Locate the cell with the specified text and output its [x, y] center coordinate. 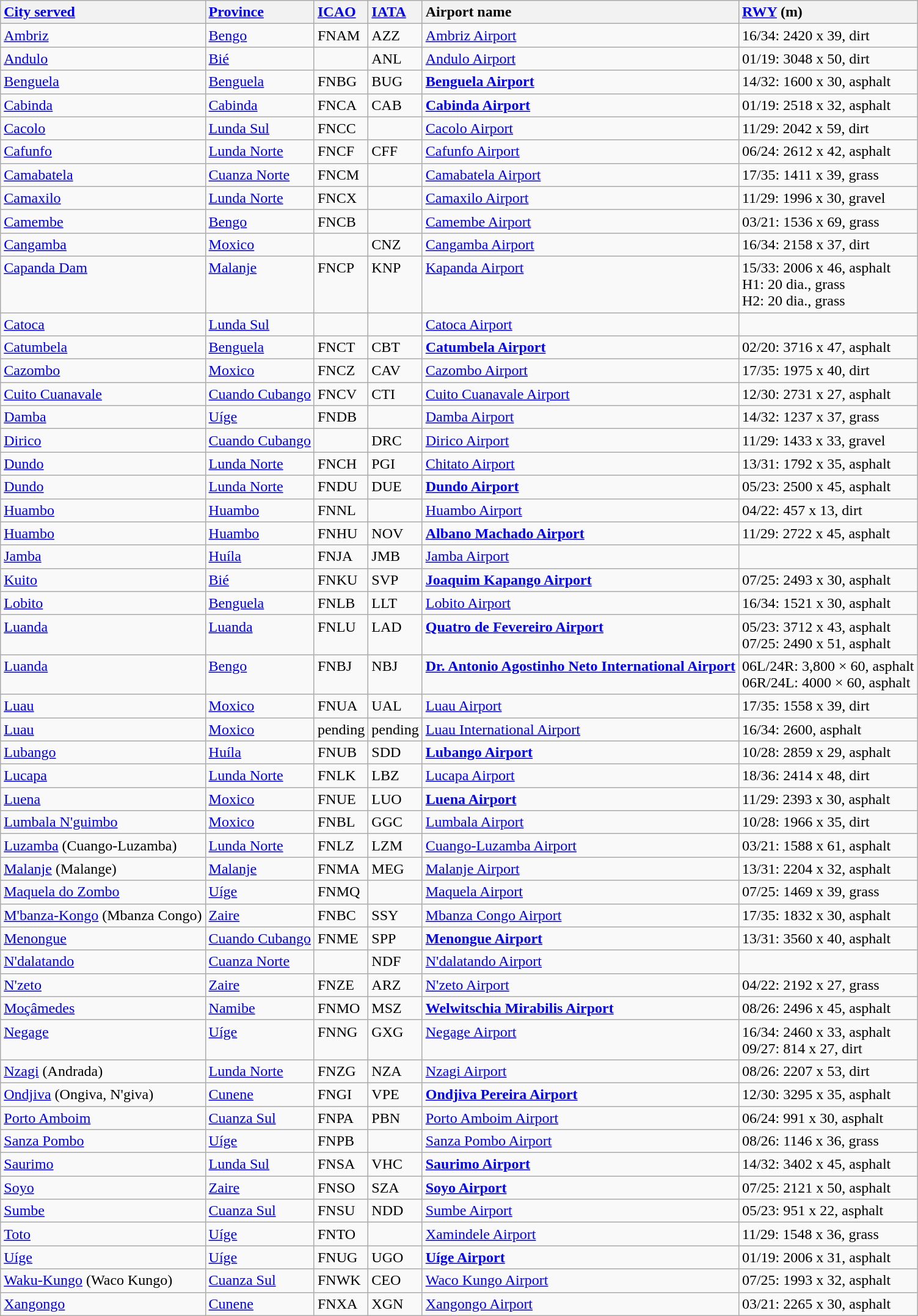
11/29: 2722 x 45, asphalt [828, 533]
FNCH [341, 464]
Kuito [103, 580]
Camaxilo Airport [580, 198]
DRC [395, 440]
Namibe [260, 1008]
16/34: 2158 x 37, dirt [828, 244]
FNUG [341, 1257]
Mbanza Congo Airport [580, 915]
Porto Amboim [103, 1117]
FNBG [341, 82]
FNCM [341, 175]
Lobito Airport [580, 603]
FNME [341, 938]
Maquela Airport [580, 892]
M'banza-Kongo (Mbanza Congo) [103, 915]
17/35: 1975 x 40, dirt [828, 371]
Porto Amboim Airport [580, 1117]
04/22: 457 x 13, dirt [828, 510]
FNNL [341, 510]
FNDB [341, 417]
FNMA [341, 869]
Camembe Airport [580, 221]
FNTO [341, 1234]
07/25: 2121 x 50, asphalt [828, 1188]
11/29: 2393 x 30, asphalt [828, 799]
AZZ [395, 35]
13/31: 3560 x 40, asphalt [828, 938]
Welwitschia Mirabilis Airport [580, 1008]
Lucapa Airport [580, 776]
Dr. Antonio Agostinho Neto International Airport [580, 674]
Lumbala N'guimbo [103, 822]
NDD [395, 1211]
17/35: 1558 x 39, dirt [828, 706]
CBT [395, 348]
Malanje Airport [580, 869]
Negage [103, 1040]
17/35: 1832 x 30, asphalt [828, 915]
Ambriz [103, 35]
FNLB [341, 603]
03/21: 1588 x 61, asphalt [828, 846]
FNAM [341, 35]
10/28: 2859 x 29, asphalt [828, 753]
FNCF [341, 152]
Cacolo Airport [580, 128]
16/34: 2420 x 39, dirt [828, 35]
BUG [395, 82]
FNBC [341, 915]
MEG [395, 869]
LUO [395, 799]
14/32: 1237 x 37, grass [828, 417]
Catumbela [103, 348]
07/25: 1993 x 32, asphalt [828, 1281]
Xamindele Airport [580, 1234]
Cazombo Airport [580, 371]
15/33: 2006 x 46, asphaltH1: 20 dia., grassH2: 20 dia., grass [828, 284]
Dirico [103, 440]
MSZ [395, 1008]
Cazombo [103, 371]
11/29: 2042 x 59, dirt [828, 128]
Damba [103, 417]
LBZ [395, 776]
Andulo [103, 59]
Sumbe Airport [580, 1211]
KNP [395, 284]
Province [260, 12]
10/28: 1966 x 35, dirt [828, 822]
FNSU [341, 1211]
FNUE [341, 799]
Cafunfo [103, 152]
Airport name [580, 12]
FNWK [341, 1281]
06L/24R: 3,800 × 60, asphalt06R/24L: 4000 × 60, asphalt [828, 674]
FNUA [341, 706]
FNBL [341, 822]
Cacolo [103, 128]
08/26: 2496 x 45, asphalt [828, 1008]
FNPB [341, 1141]
Malanje (Malange) [103, 869]
02/20: 3716 x 47, asphalt [828, 348]
FNLU [341, 634]
04/22: 2192 x 27, grass [828, 985]
14/32: 3402 x 45, asphalt [828, 1164]
Negage Airport [580, 1040]
FNCT [341, 348]
FNCA [341, 105]
Lobito [103, 603]
17/35: 1411 x 39, grass [828, 175]
Saurimo [103, 1164]
Ondjiva Pereira Airport [580, 1094]
Cangamba Airport [580, 244]
12/30: 3295 x 35, asphalt [828, 1094]
IATA [395, 12]
08/26: 2207 x 53, dirt [828, 1071]
RWY (m) [828, 12]
Lubango Airport [580, 753]
07/25: 1469 x 39, grass [828, 892]
06/24: 991 x 30, asphalt [828, 1117]
N'dalatando Airport [580, 962]
01/19: 3048 x 50, dirt [828, 59]
CFF [395, 152]
Cabinda Airport [580, 105]
Soyo Airport [580, 1188]
FNMQ [341, 892]
Camaxilo [103, 198]
VPE [395, 1094]
GGC [395, 822]
05/23: 3712 x 43, asphalt07/25: 2490 x 51, asphalt [828, 634]
XGN [395, 1304]
Catoca [103, 324]
ICAO [341, 12]
Quatro de Fevereiro Airport [580, 634]
Luena [103, 799]
Waku-Kungo (Waco Kungo) [103, 1281]
NOV [395, 533]
ANL [395, 59]
DUE [395, 487]
11/29: 1996 x 30, gravel [828, 198]
06/24: 2612 x 42, asphalt [828, 152]
Camabatela [103, 175]
CTI [395, 394]
FNCX [341, 198]
Huambo Airport [580, 510]
Cangamba [103, 244]
PGI [395, 464]
FNMO [341, 1008]
FNSO [341, 1188]
Saurimo Airport [580, 1164]
Xangongo Airport [580, 1304]
Waco Kungo Airport [580, 1281]
08/26: 1146 x 36, grass [828, 1141]
LLT [395, 603]
Albano Machado Airport [580, 533]
FNCB [341, 221]
NDF [395, 962]
Nzagi (Andrada) [103, 1071]
Luau Airport [580, 706]
SPP [395, 938]
FNLK [341, 776]
FNUB [341, 753]
Jamba Airport [580, 557]
FNGI [341, 1094]
FNDU [341, 487]
Andulo Airport [580, 59]
FNCP [341, 284]
18/36: 2414 x 48, dirt [828, 776]
Catoca Airport [580, 324]
FNLZ [341, 846]
FNKU [341, 580]
11/29: 1548 x 36, grass [828, 1234]
14/32: 1600 x 30, asphalt [828, 82]
Luau International Airport [580, 729]
Camabatela Airport [580, 175]
05/23: 2500 x 45, asphalt [828, 487]
13/31: 2204 x 32, asphalt [828, 869]
Luzamba (Cuango-Luzamba) [103, 846]
FNSA [341, 1164]
Lubango [103, 753]
Capanda Dam [103, 284]
Dundo Airport [580, 487]
Damba Airport [580, 417]
16/34: 2460 x 33, asphalt09/27: 814 x 27, dirt [828, 1040]
Sumbe [103, 1211]
Chitato Airport [580, 464]
Cuito Cuanavale [103, 394]
FNZE [341, 985]
FNBJ [341, 674]
Camembe [103, 221]
Soyo [103, 1188]
Sanza Pombo [103, 1141]
UAL [395, 706]
03/21: 1536 x 69, grass [828, 221]
FNCV [341, 394]
City served [103, 12]
Luena Airport [580, 799]
N'dalatando [103, 962]
NZA [395, 1071]
N'zeto [103, 985]
Catumbela Airport [580, 348]
LZM [395, 846]
FNCC [341, 128]
FNHU [341, 533]
FNPA [341, 1117]
Lucapa [103, 776]
LAD [395, 634]
12/30: 2731 x 27, asphalt [828, 394]
FNJA [341, 557]
CAV [395, 371]
Sanza Pombo Airport [580, 1141]
VHC [395, 1164]
FNCZ [341, 371]
UGO [395, 1257]
Cuango-Luzamba Airport [580, 846]
Kapanda Airport [580, 284]
Ambriz Airport [580, 35]
JMB [395, 557]
03/21: 2265 x 30, asphalt [828, 1304]
05/23: 951 x 22, asphalt [828, 1211]
Xangongo [103, 1304]
Toto [103, 1234]
N'zeto Airport [580, 985]
Menongue [103, 938]
SDD [395, 753]
CNZ [395, 244]
NBJ [395, 674]
FNNG [341, 1040]
FNXA [341, 1304]
SZA [395, 1188]
GXG [395, 1040]
Joaquim Kapango Airport [580, 580]
CAB [395, 105]
Moçâmedes [103, 1008]
Lumbala Airport [580, 822]
Maquela do Zombo [103, 892]
16/34: 1521 x 30, asphalt [828, 603]
13/31: 1792 x 35, asphalt [828, 464]
11/29: 1433 x 33, gravel [828, 440]
Uíge Airport [580, 1257]
SSY [395, 915]
Dirico Airport [580, 440]
Cuito Cuanavale Airport [580, 394]
Jamba [103, 557]
Cafunfo Airport [580, 152]
07/25: 2493 x 30, asphalt [828, 580]
Benguela Airport [580, 82]
01/19: 2518 x 32, asphalt [828, 105]
Menongue Airport [580, 938]
ARZ [395, 985]
01/19: 2006 x 31, asphalt [828, 1257]
SVP [395, 580]
16/34: 2600, asphalt [828, 729]
CEO [395, 1281]
Nzagi Airport [580, 1071]
Ondjiva (Ongiva, N'giva) [103, 1094]
FNZG [341, 1071]
PBN [395, 1117]
